For the text-containing cell, return its midpoint in (x, y) coordinate format. 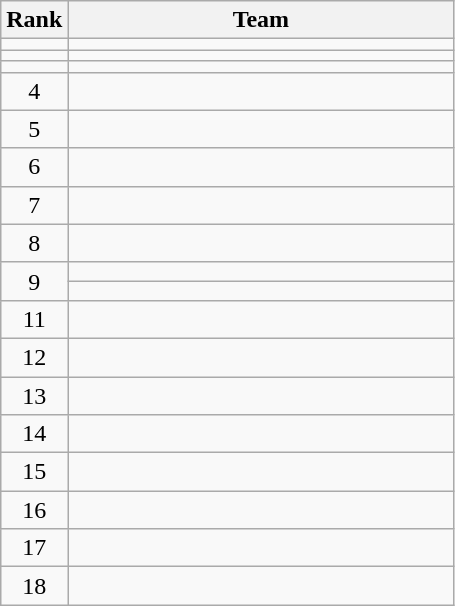
6 (34, 167)
5 (34, 129)
7 (34, 205)
14 (34, 434)
15 (34, 472)
18 (34, 586)
Rank (34, 20)
4 (34, 91)
Team (261, 20)
16 (34, 510)
8 (34, 243)
12 (34, 357)
13 (34, 395)
9 (34, 281)
11 (34, 319)
17 (34, 548)
